Return (x, y) of the center of cell containing provided text 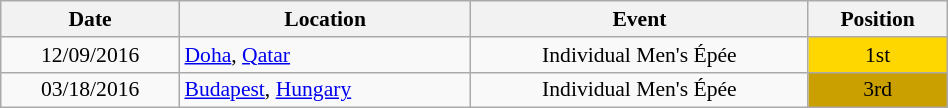
3rd (878, 90)
1st (878, 55)
Location (324, 19)
Position (878, 19)
Date (90, 19)
12/09/2016 (90, 55)
Doha, Qatar (324, 55)
Event (640, 19)
03/18/2016 (90, 90)
Budapest, Hungary (324, 90)
